From the cell containing the given text, extract its center point as (X, Y) coordinate. 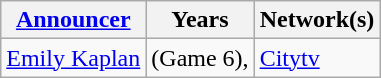
Citytv (317, 58)
Emily Kaplan (74, 58)
Network(s) (317, 20)
Years (200, 20)
Announcer (74, 20)
(Game 6), (200, 58)
